Detect which cell encompasses the target text, then output its (x, y) center coordinate. 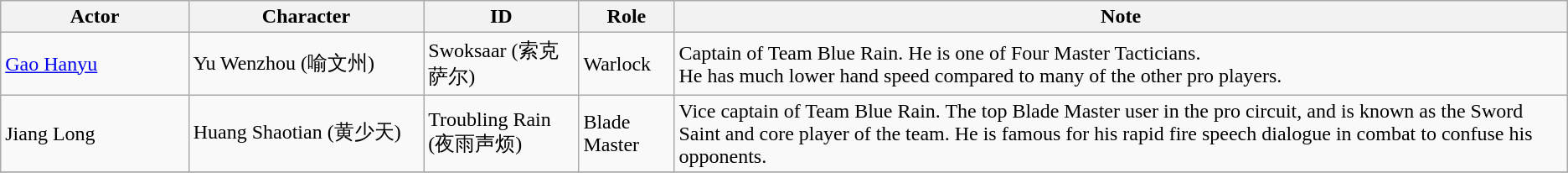
Role (627, 17)
Yu Wenzhou (喻文州) (307, 64)
Note (1121, 17)
Actor (95, 17)
Gao Hanyu (95, 64)
ID (501, 17)
Character (307, 17)
Captain of Team Blue Rain. He is one of Four Master Tacticians. He has much lower hand speed compared to many of the other pro players. (1121, 64)
Swoksaar (索克萨尔) (501, 64)
Jiang Long (95, 134)
Blade Master (627, 134)
Huang Shaotian (黄少天) (307, 134)
Troubling Rain (夜雨声烦) (501, 134)
Warlock (627, 64)
